Search for the cell housing the specified text and yield its (X, Y) center coordinate. 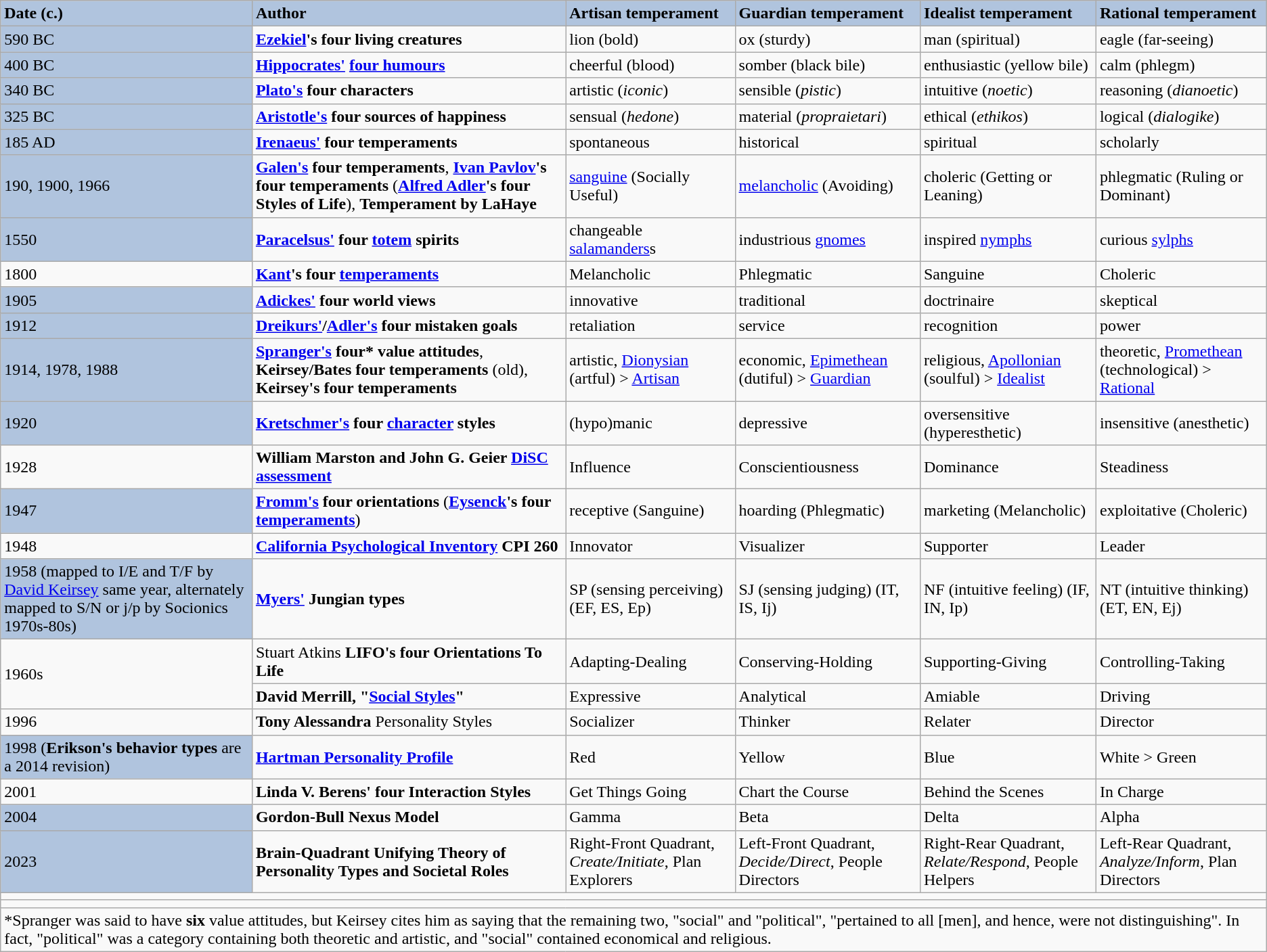
Supporting-Giving (1008, 662)
Hartman Personality Profile (409, 756)
scholarly (1181, 142)
1550 (127, 240)
1905 (127, 300)
Innovator (650, 546)
Paracelsus' four totem spirits (409, 240)
Fromm's four orientations (Eysenck's four temperaments) (409, 512)
In Charge (1181, 792)
Stuart Atkins LIFO's four Orientations To Life (409, 662)
William Marston and John G. Geier DiSC assessment (409, 467)
changeable salamanderss (650, 240)
receptive (Sanguine) (650, 512)
Supporter (1008, 546)
185 AD (127, 142)
Conserving-Holding (827, 662)
traditional (827, 300)
2023 (127, 861)
calm (phlegm) (1181, 65)
somber (black bile) (827, 65)
Linda V. Berens' four Interaction Styles (409, 792)
Behind the Scenes (1008, 792)
sanguine (Socially Useful) (650, 186)
reasoning (dianoetic) (1181, 91)
Gordon-Bull Nexus Model (409, 817)
190, 1900, 1966 (127, 186)
Brain-Quadrant Unifying Theory of Personality Types and Societal Roles (409, 861)
David Merrill, "Social Styles" (409, 696)
skeptical (1181, 300)
Aristotle's four sources of happiness (409, 116)
SP (sensing perceiving) (EF, ES, Ep) (650, 599)
Dominance (1008, 467)
economic, Epimethean (dutiful) > Guardian (827, 369)
retaliation (650, 325)
Amiable (1008, 696)
depressive (827, 422)
Gamma (650, 817)
sensual (hedone) (650, 116)
Relater (1008, 722)
religious, Apollonian (soulful) > Idealist (1008, 369)
Visualizer (827, 546)
Irenaeus' four temperaments (409, 142)
Director (1181, 722)
Rational temperament (1181, 14)
oversensitive (hyperesthetic) (1008, 422)
590 BC (127, 39)
Influence (650, 467)
Red (650, 756)
Yellow (827, 756)
Phlegmatic (827, 274)
doctrinaire (1008, 300)
California Psychological Inventory CPI 260 (409, 546)
NF (intuitive feeling) (IF, IN, Ip) (1008, 599)
Expressive (650, 696)
Delta (1008, 817)
intuitive (noetic) (1008, 91)
Adapting-Dealing (650, 662)
Dreikurs'/Adler's four mistaken goals (409, 325)
Tony Alessandra Personality Styles (409, 722)
Kant's four temperaments (409, 274)
innovative (650, 300)
sensible (pistic) (827, 91)
White > Green (1181, 756)
2004 (127, 817)
material (propraietari) (827, 116)
Analytical (827, 696)
marketing (Melancholic) (1008, 512)
artistic, Dionysian (artful) > Artisan (650, 369)
Chart the Course (827, 792)
Author (409, 14)
logical (dialogike) (1181, 116)
Controlling-Taking (1181, 662)
Conscientiousness (827, 467)
theoretic, Promethean (technological) > Rational (1181, 369)
Thinker (827, 722)
exploitative (Choleric) (1181, 512)
Artisan temperament (650, 14)
insensitive (anesthetic) (1181, 422)
Plato's four characters (409, 91)
1800 (127, 274)
1960s (127, 674)
1998 (Erikson's behavior types are a 2014 revision) (127, 756)
Left-Front Quadrant, Decide/Direct, People Directors (827, 861)
Kretschmer's four character styles (409, 422)
400 BC (127, 65)
Myers' Jungian types (409, 599)
spiritual (1008, 142)
Steadiness (1181, 467)
2001 (127, 792)
service (827, 325)
325 BC (127, 116)
Beta (827, 817)
Guardian temperament (827, 14)
artistic (iconic) (650, 91)
1996 (127, 722)
Choleric (1181, 274)
curious sylphs (1181, 240)
cheerful (blood) (650, 65)
1914, 1978, 1988 (127, 369)
Sanguine (1008, 274)
enthusiastic (yellow bile) (1008, 65)
industrious gnomes (827, 240)
Melancholic (650, 274)
Right-Front Quadrant, Create/Initiate, Plan Explorers (650, 861)
1928 (127, 467)
SJ (sensing judging) (IT, IS, Ij) (827, 599)
historical (827, 142)
recognition (1008, 325)
inspired nymphs (1008, 240)
hoarding (Phlegmatic) (827, 512)
choleric (Getting or Leaning) (1008, 186)
NT (intuitive thinking) (ET, EN, Ej) (1181, 599)
1948 (127, 546)
(hypo)manic (650, 422)
340 BC (127, 91)
Driving (1181, 696)
Idealist temperament (1008, 14)
Adickes' four world views (409, 300)
Socializer (650, 722)
Spranger's four* value attitudes, Keirsey/Bates four temperaments (old), Keirsey's four temperaments (409, 369)
Get Things Going (650, 792)
man (spiritual) (1008, 39)
spontaneous (650, 142)
Left-Rear Quadrant, Analyze/Inform, Plan Directors (1181, 861)
Ezekiel's four living creatures (409, 39)
ethical (ethikos) (1008, 116)
1958 (mapped to I/E and T/F by David Keirsey same year, alternately mapped to S/N or j/p by Socionics 1970s-80s) (127, 599)
eagle (far-seeing) (1181, 39)
Blue (1008, 756)
1920 (127, 422)
phlegmatic (Ruling or Dominant) (1181, 186)
Alpha (1181, 817)
melancholic (Avoiding) (827, 186)
1947 (127, 512)
Date (c.) (127, 14)
Galen's four temperaments, Ivan Pavlov's four temperaments (Alfred Adler's four Styles of Life), Temperament by LaHaye (409, 186)
Leader (1181, 546)
Right-Rear Quadrant, Relate/Respond, People Helpers (1008, 861)
lion (bold) (650, 39)
ox (sturdy) (827, 39)
Hippocrates' four humours (409, 65)
1912 (127, 325)
power (1181, 325)
